Determine the [X, Y] coordinate at the center of the cell enclosing the given text.  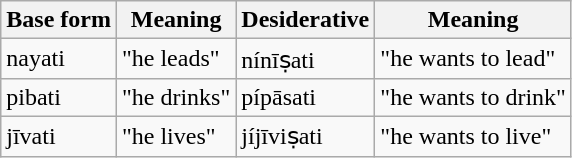
nayati [59, 59]
pípāsati [306, 97]
"he wants to drink" [474, 97]
"he wants to lead" [474, 59]
jíjīviṣati [306, 136]
nínīṣati [306, 59]
"he drinks" [176, 97]
"he lives" [176, 136]
Desiderative [306, 20]
"he leads" [176, 59]
Base form [59, 20]
"he wants to live" [474, 136]
pibati [59, 97]
jīvati [59, 136]
